For the text-containing cell, return its midpoint in (X, Y) coordinate format. 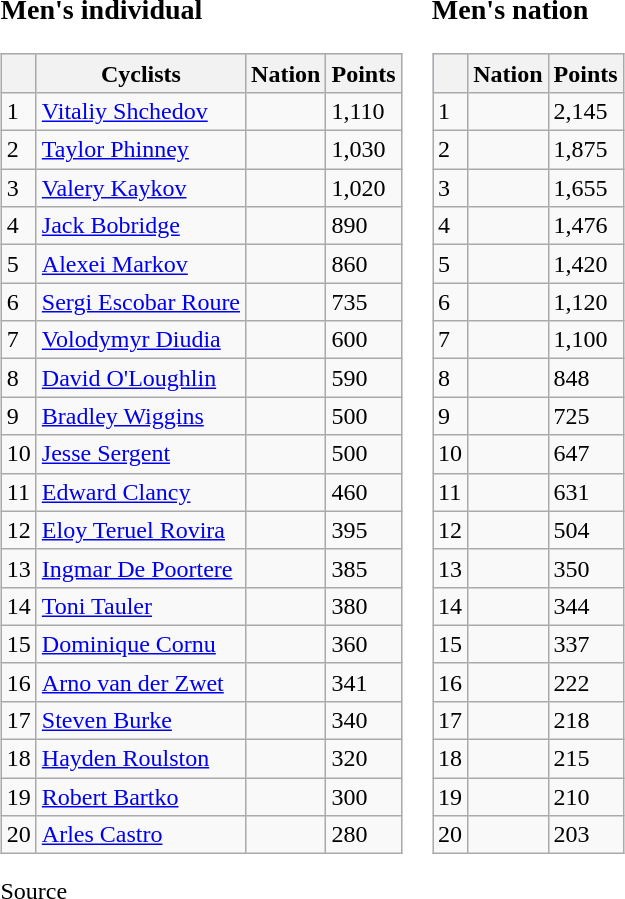
Jesse Sergent (140, 454)
215 (586, 759)
Robert Bartko (140, 797)
1,100 (586, 340)
Eloy Teruel Rovira (140, 530)
2,145 (586, 111)
Valery Kaykov (140, 188)
848 (586, 378)
222 (586, 682)
Taylor Phinney (140, 150)
341 (364, 682)
1,030 (364, 150)
337 (586, 644)
1,020 (364, 188)
Bradley Wiggins (140, 416)
385 (364, 568)
David O'Loughlin (140, 378)
1,875 (586, 150)
344 (586, 606)
300 (364, 797)
395 (364, 530)
Toni Tauler (140, 606)
647 (586, 454)
Sergi Escobar Roure (140, 302)
Jack Bobridge (140, 226)
890 (364, 226)
203 (586, 835)
Alexei Markov (140, 264)
340 (364, 720)
1,120 (586, 302)
210 (586, 797)
1,110 (364, 111)
360 (364, 644)
Steven Burke (140, 720)
631 (586, 492)
460 (364, 492)
Arno van der Zwet (140, 682)
Arles Castro (140, 835)
1,655 (586, 188)
280 (364, 835)
Edward Clancy (140, 492)
380 (364, 606)
Hayden Roulston (140, 759)
Vitaliy Shchedov (140, 111)
725 (586, 416)
504 (586, 530)
1,476 (586, 226)
Dominique Cornu (140, 644)
1,420 (586, 264)
Cyclists (140, 73)
218 (586, 720)
320 (364, 759)
Volodymyr Diudia (140, 340)
600 (364, 340)
Ingmar De Poortere (140, 568)
350 (586, 568)
590 (364, 378)
735 (364, 302)
860 (364, 264)
